Identify which cell holds the provided text, then report its (x, y) central coordinate. 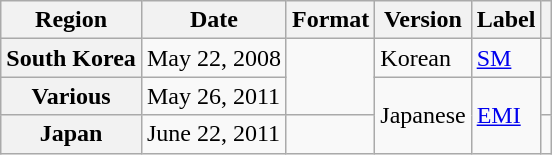
Version (423, 20)
Label (506, 20)
SM (506, 58)
Korean (423, 58)
Japan (72, 134)
South Korea (72, 58)
May 26, 2011 (214, 96)
June 22, 2011 (214, 134)
Japanese (423, 115)
Format (330, 20)
Region (72, 20)
Various (72, 96)
EMI (506, 115)
Date (214, 20)
May 22, 2008 (214, 58)
